Pinpoint the cell where the given text exists, returning its (x, y) midpoint coordinate. 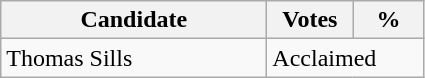
Candidate (134, 20)
Acclaimed (346, 58)
% (388, 20)
Thomas Sills (134, 58)
Votes (310, 20)
